Return (x, y) of the center of cell containing provided text 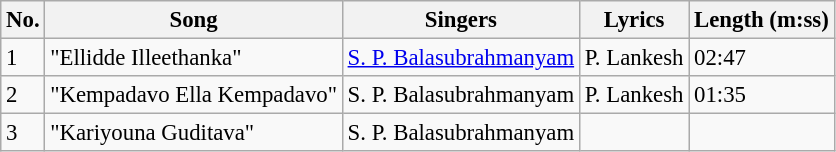
"Kempadavo Ella Kempadavo" (194, 95)
3 (23, 133)
Song (194, 20)
1 (23, 58)
"Kariyouna Guditava" (194, 133)
No. (23, 20)
"Ellidde Illeethanka" (194, 58)
Length (m:ss) (762, 20)
Singers (460, 20)
01:35 (762, 95)
02:47 (762, 58)
Lyrics (634, 20)
2 (23, 95)
